Provide the (X, Y) coordinate of the cell's center where the given text is located.  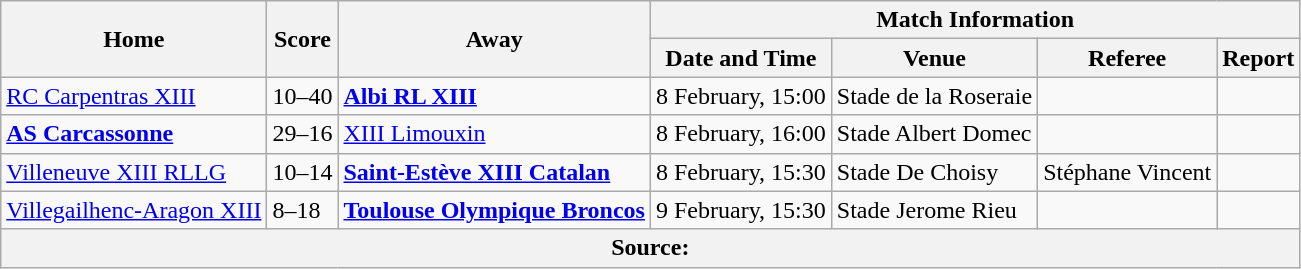
Stade Albert Domec (934, 134)
8 February, 15:00 (740, 96)
Match Information (974, 20)
8 February, 16:00 (740, 134)
Home (134, 39)
Referee (1128, 58)
Albi RL XIII (494, 96)
AS Carcassonne (134, 134)
8 February, 15:30 (740, 172)
Villeneuve XIII RLLG (134, 172)
Stade De Choisy (934, 172)
Report (1258, 58)
XIII Limouxin (494, 134)
9 February, 15:30 (740, 210)
Stéphane Vincent (1128, 172)
Date and Time (740, 58)
Villegailhenc-Aragon XIII (134, 210)
Away (494, 39)
10–40 (302, 96)
29–16 (302, 134)
Saint-Estève XIII Catalan (494, 172)
Stade Jerome Rieu (934, 210)
Score (302, 39)
RC Carpentras XIII (134, 96)
Toulouse Olympique Broncos (494, 210)
10–14 (302, 172)
Venue (934, 58)
Source: (650, 248)
Stade de la Roseraie (934, 96)
8–18 (302, 210)
